Search for the cell housing the specified text and yield its (x, y) center coordinate. 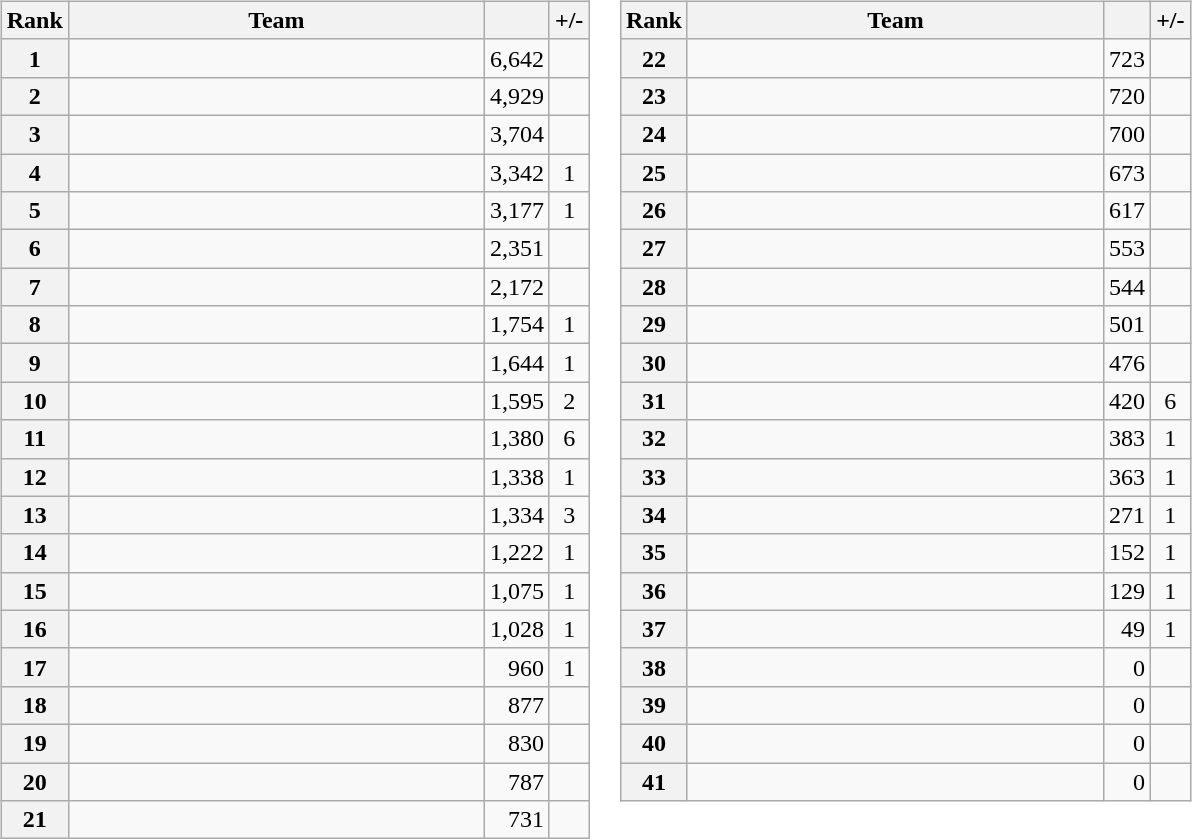
18 (34, 705)
49 (1128, 629)
41 (654, 781)
553 (1128, 249)
363 (1128, 477)
29 (654, 325)
38 (654, 667)
4,929 (516, 96)
152 (1128, 553)
960 (516, 667)
731 (516, 820)
32 (654, 439)
27 (654, 249)
673 (1128, 173)
1,380 (516, 439)
10 (34, 401)
501 (1128, 325)
3,704 (516, 134)
23 (654, 96)
1,334 (516, 515)
3,177 (516, 211)
13 (34, 515)
21 (34, 820)
6,642 (516, 58)
15 (34, 591)
1,075 (516, 591)
34 (654, 515)
35 (654, 553)
20 (34, 781)
2,172 (516, 287)
420 (1128, 401)
383 (1128, 439)
720 (1128, 96)
37 (654, 629)
1,644 (516, 363)
271 (1128, 515)
39 (654, 705)
877 (516, 705)
36 (654, 591)
19 (34, 743)
24 (654, 134)
700 (1128, 134)
8 (34, 325)
1,754 (516, 325)
1,028 (516, 629)
17 (34, 667)
14 (34, 553)
7 (34, 287)
476 (1128, 363)
12 (34, 477)
30 (654, 363)
31 (654, 401)
9 (34, 363)
40 (654, 743)
4 (34, 173)
830 (516, 743)
723 (1128, 58)
1,595 (516, 401)
1,338 (516, 477)
544 (1128, 287)
3,342 (516, 173)
22 (654, 58)
28 (654, 287)
5 (34, 211)
26 (654, 211)
16 (34, 629)
787 (516, 781)
33 (654, 477)
2,351 (516, 249)
1,222 (516, 553)
25 (654, 173)
617 (1128, 211)
11 (34, 439)
129 (1128, 591)
